Return the [X, Y] coordinate for the center point of the cell that contains the specified text.  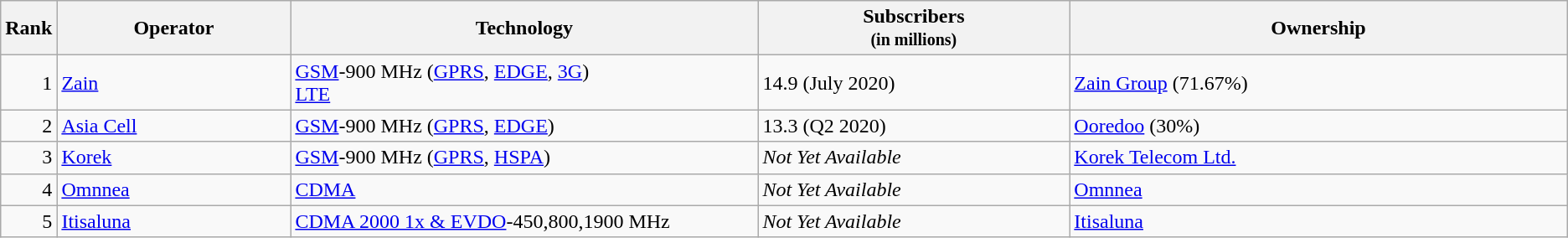
GSM-900 MHz (GPRS, EDGE, 3G)LTE [524, 82]
Subscribers(in millions) [914, 28]
CDMA [524, 189]
13.3 (Q2 2020) [914, 126]
Korek [174, 158]
Rank [28, 28]
Ooredoo (30%) [1318, 126]
Technology [524, 28]
2 [28, 126]
CDMA 2000 1x & EVDO-450,800,1900 MHz [524, 221]
Zain [174, 82]
Asia Cell [174, 126]
5 [28, 221]
Operator [174, 28]
1 [28, 82]
4 [28, 189]
GSM-900 MHz (GPRS, EDGE) [524, 126]
14.9 (July 2020) [914, 82]
3 [28, 158]
GSM-900 MHz (GPRS, HSPA) [524, 158]
Zain Group (71.67%) [1318, 82]
Ownership [1318, 28]
Korek Telecom Ltd. [1318, 158]
